Search for the cell housing the specified text and yield its (X, Y) center coordinate. 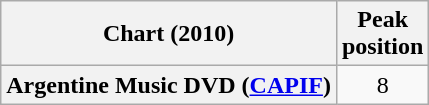
Argentine Music DVD (CAPIF) (169, 85)
Chart (2010) (169, 34)
8 (382, 85)
Peakposition (382, 34)
